Detect which cell encompasses the target text, then output its (X, Y) center coordinate. 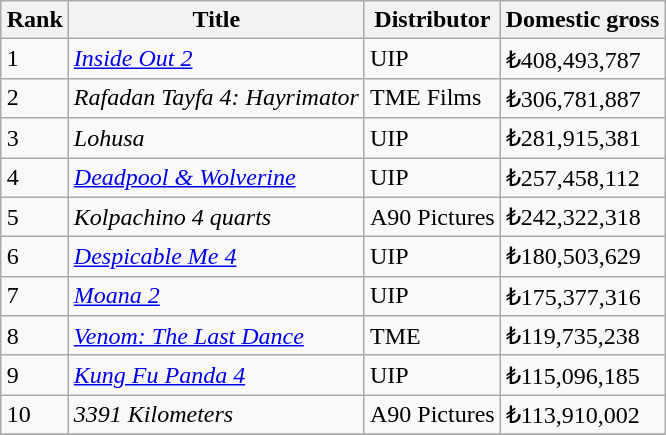
3391 Kilometers (216, 415)
7 (34, 296)
Moana 2 (216, 296)
Distributor (432, 20)
₺119,735,238 (582, 336)
10 (34, 415)
Kung Fu Panda 4 (216, 375)
1 (34, 59)
Deadpool & Wolverine (216, 178)
₺408,493,787 (582, 59)
₺242,322,318 (582, 217)
Rank (34, 20)
2 (34, 98)
₺281,915,381 (582, 138)
Domestic gross (582, 20)
Inside Out 2 (216, 59)
Title (216, 20)
3 (34, 138)
₺257,458,112 (582, 178)
8 (34, 336)
₺115,096,185 (582, 375)
5 (34, 217)
Lohusa (216, 138)
₺175,377,316 (582, 296)
4 (34, 178)
Kolpachino 4 quarts (216, 217)
Venom: The Last Dance (216, 336)
9 (34, 375)
Rafadan Tayfa 4: Hayrimator (216, 98)
₺180,503,629 (582, 257)
₺306,781,887 (582, 98)
₺113,910,002 (582, 415)
TME Films (432, 98)
6 (34, 257)
TME (432, 336)
Despicable Me 4 (216, 257)
